Output the [X, Y] coordinate of the center of the cell containing the given text.  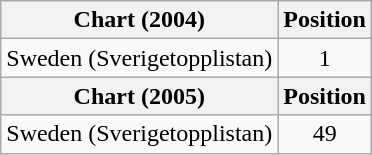
1 [325, 58]
Chart (2005) [140, 96]
Chart (2004) [140, 20]
49 [325, 134]
